From the cell containing the given text, extract its center point as [X, Y] coordinate. 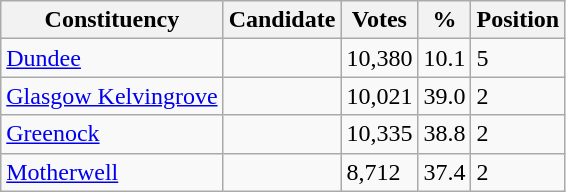
Candidate [282, 20]
37.4 [444, 172]
Position [518, 20]
Votes [380, 20]
38.8 [444, 134]
39.0 [444, 96]
5 [518, 58]
% [444, 20]
8,712 [380, 172]
Greenock [112, 134]
10,021 [380, 96]
Dundee [112, 58]
10,380 [380, 58]
Motherwell [112, 172]
Glasgow Kelvingrove [112, 96]
10,335 [380, 134]
Constituency [112, 20]
10.1 [444, 58]
